Capture the cell that displays the provided text and extract its (X, Y) central coordinate. 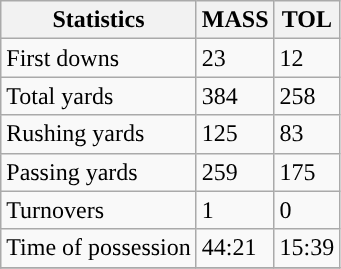
Turnovers (99, 210)
258 (307, 96)
1 (235, 210)
Total yards (99, 96)
0 (307, 210)
23 (235, 58)
Time of possession (99, 248)
44:21 (235, 248)
TOL (307, 20)
Rushing yards (99, 134)
259 (235, 172)
83 (307, 134)
15:39 (307, 248)
Passing yards (99, 172)
175 (307, 172)
MASS (235, 20)
Statistics (99, 20)
First downs (99, 58)
125 (235, 134)
12 (307, 58)
384 (235, 96)
